Return the [x, y] coordinate for the center point of the cell that contains the specified text.  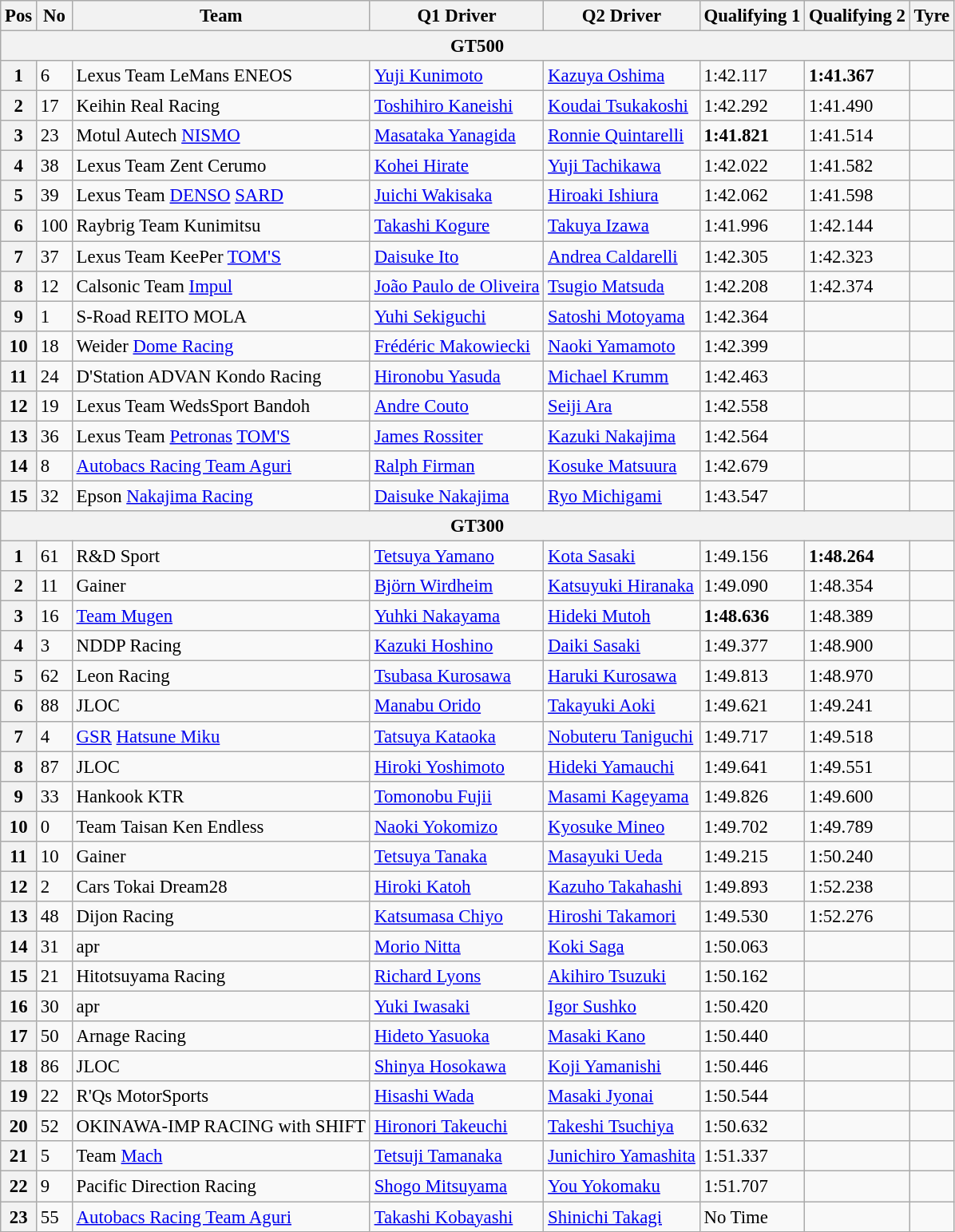
OKINAWA-IMP RACING with SHIFT [220, 1127]
1:42.208 [752, 286]
1:43.547 [752, 496]
1:50.446 [752, 1067]
Shinya Hosokawa [457, 1067]
GT300 [477, 526]
Team Taisan Ken Endless [220, 826]
Ryo Michigami [621, 496]
Kosuke Matsuura [621, 466]
Hitotsuyama Racing [220, 976]
Hideki Mutoh [621, 616]
1:49.530 [752, 917]
1:49.215 [752, 857]
1:49.621 [752, 707]
55 [54, 1217]
Tyre [931, 16]
Andrea Caldarelli [621, 256]
1:48.389 [858, 616]
Michael Krumm [621, 376]
Ronnie Quintarelli [621, 136]
Kazuya Oshima [621, 76]
Motul Autech NISMO [220, 136]
0 [54, 826]
1:50.162 [752, 976]
Tsubasa Kurosawa [457, 676]
GSR Hatsune Miku [220, 736]
Ralph Firman [457, 466]
Team [220, 16]
50 [54, 1036]
1:49.241 [858, 707]
Takeshi Tsuchiya [621, 1127]
1:49.600 [858, 796]
Andre Couto [457, 406]
1:50.063 [752, 946]
Lexus Team Petronas TOM'S [220, 436]
Igor Sushko [621, 1007]
1:52.238 [858, 886]
Kota Sasaki [621, 557]
1:49.641 [752, 767]
1:49.826 [752, 796]
1:42.564 [752, 436]
Seiji Ara [621, 406]
Q2 Driver [621, 16]
Qualifying 2 [858, 16]
Lexus Team DENSO SARD [220, 196]
1:42.558 [752, 406]
Katsumasa Chiyo [457, 917]
Hideto Yasuoka [457, 1036]
1:42.323 [858, 256]
Q1 Driver [457, 16]
1:41.367 [858, 76]
1:42.144 [858, 226]
Lexus Team WedsSport Bandoh [220, 406]
1:42.305 [752, 256]
Yuji Kunimoto [457, 76]
Masami Kageyama [621, 796]
1:48.354 [858, 586]
1:50.632 [752, 1127]
Frédéric Makowiecki [457, 346]
Shogo Mitsuyama [457, 1186]
Daisuke Ito [457, 256]
D'Station ADVAN Kondo Racing [220, 376]
32 [54, 496]
1:49.551 [858, 767]
James Rossiter [457, 436]
Tsugio Matsuda [621, 286]
Takashi Kobayashi [457, 1217]
1:50.544 [752, 1096]
Björn Wirdheim [457, 586]
1:51.707 [752, 1186]
1:50.240 [858, 857]
Masataka Yanagida [457, 136]
Pacific Direction Racing [220, 1186]
1:51.337 [752, 1157]
Raybrig Team Kunimitsu [220, 226]
1:42.364 [752, 316]
Koki Saga [621, 946]
Nobuteru Taniguchi [621, 736]
Koudai Tsukakoshi [621, 106]
Masaki Kano [621, 1036]
Tatsuya Kataoka [457, 736]
1:48.264 [858, 557]
No [54, 16]
Masaki Jyonai [621, 1096]
NDDP Racing [220, 646]
Daiki Sasaki [621, 646]
20 [19, 1127]
Takayuki Aoki [621, 707]
39 [54, 196]
Kazuho Takahashi [621, 886]
33 [54, 796]
1:50.420 [752, 1007]
Masayuki Ueda [621, 857]
88 [54, 707]
Yuki Iwasaki [457, 1007]
S-Road REITO MOLA [220, 316]
Weider Dome Racing [220, 346]
Calsonic Team Impul [220, 286]
Juichi Wakisaka [457, 196]
1:42.062 [752, 196]
1:42.117 [752, 76]
87 [54, 767]
Takashi Kogure [457, 226]
Manabu Orido [457, 707]
1:50.440 [752, 1036]
João Paulo de Oliveira [457, 286]
48 [54, 917]
Yuhki Nakayama [457, 616]
You Yokomaku [621, 1186]
1:48.900 [858, 646]
Leon Racing [220, 676]
1:49.518 [858, 736]
Takuya Izawa [621, 226]
Tetsuji Tamanaka [457, 1157]
Tetsuya Yamano [457, 557]
Toshihiro Kaneishi [457, 106]
Koji Yamanishi [621, 1067]
31 [54, 946]
86 [54, 1067]
Cars Tokai Dream28 [220, 886]
1:48.970 [858, 676]
Lexus Team KeePer TOM'S [220, 256]
Hiroaki Ishiura [621, 196]
1:42.679 [752, 466]
1:41.514 [858, 136]
1:52.276 [858, 917]
Naoki Yamamoto [621, 346]
1:49.813 [752, 676]
Kazuki Nakajima [621, 436]
1:49.090 [752, 586]
1:42.374 [858, 286]
24 [54, 376]
Team Mach [220, 1157]
Hisashi Wada [457, 1096]
Kazuki Hoshino [457, 646]
Morio Nitta [457, 946]
1:49.789 [858, 826]
Hankook KTR [220, 796]
36 [54, 436]
Tomonobu Fujii [457, 796]
1:49.717 [752, 736]
Hironobu Yasuda [457, 376]
Lexus Team LeMans ENEOS [220, 76]
Shinichi Takagi [621, 1217]
1:49.156 [752, 557]
Epson Nakajima Racing [220, 496]
1:49.702 [752, 826]
Pos [19, 16]
Kyosuke Mineo [621, 826]
1:41.821 [752, 136]
1:42.463 [752, 376]
Kohei Hirate [457, 166]
Yuji Tachikawa [621, 166]
62 [54, 676]
1:41.996 [752, 226]
Junichiro Yamashita [621, 1157]
R&D Sport [220, 557]
Keihin Real Racing [220, 106]
Daisuke Nakajima [457, 496]
Hiroshi Takamori [621, 917]
Akihiro Tsuzuki [621, 976]
Hideki Yamauchi [621, 767]
1:41.490 [858, 106]
Team Mugen [220, 616]
1:41.598 [858, 196]
Naoki Yokomizo [457, 826]
1:42.292 [752, 106]
R'Qs MotorSports [220, 1096]
Hiroki Yoshimoto [457, 767]
61 [54, 557]
1:48.636 [752, 616]
Arnage Racing [220, 1036]
30 [54, 1007]
Lexus Team Zent Cerumo [220, 166]
Haruki Kurosawa [621, 676]
100 [54, 226]
37 [54, 256]
Qualifying 1 [752, 16]
Hironori Takeuchi [457, 1127]
52 [54, 1127]
No Time [752, 1217]
1:49.377 [752, 646]
Richard Lyons [457, 976]
1:42.022 [752, 166]
1:49.893 [752, 886]
Tetsuya Tanaka [457, 857]
GT500 [477, 46]
Katsuyuki Hiranaka [621, 586]
38 [54, 166]
Yuhi Sekiguchi [457, 316]
1:41.582 [858, 166]
Dijon Racing [220, 917]
Satoshi Motoyama [621, 316]
1:42.399 [752, 346]
Hiroki Katoh [457, 886]
